Output the (x, y) coordinate of the center of the cell containing the given text.  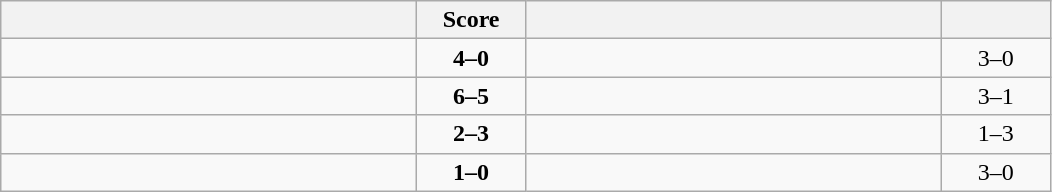
4–0 (472, 58)
6–5 (472, 96)
1–0 (472, 172)
1–3 (996, 134)
2–3 (472, 134)
Score (472, 20)
3–1 (996, 96)
